Determine the [x, y] coordinate at the center of the cell enclosing the given text.  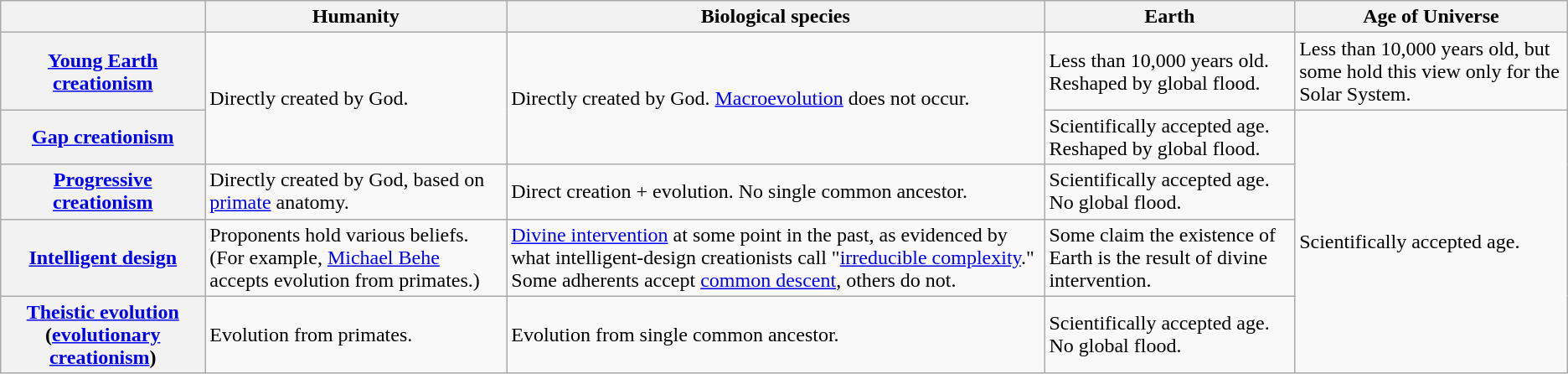
Age of Universe [1431, 17]
Young Earth creationism [103, 71]
Directly created by God. [356, 99]
Scientifically accepted age. Reshaped by global flood. [1169, 138]
Evolution from primates. [356, 335]
Directly created by God. Macroevolution does not occur. [776, 99]
Scientifically accepted age. [1431, 242]
Biological species [776, 17]
Progressive creationism [103, 191]
Proponents hold various beliefs. (For example, Michael Behe accepts evolution from primates.) [356, 257]
Intelligent design [103, 257]
Earth [1169, 17]
Directly created by God, based on primate anatomy. [356, 191]
Some claim the existence of Earth is the result of divine intervention. [1169, 257]
Theistic evolution (evolutionary creationism) [103, 335]
Evolution from single common ancestor. [776, 335]
Less than 10,000 years old, but some hold this view only for the Solar System. [1431, 71]
Direct creation + evolution. No single common ancestor. [776, 191]
Gap creationism [103, 138]
Humanity [356, 17]
Less than 10,000 years old. Reshaped by global flood. [1169, 71]
